Provide the [x, y] coordinate of the cell's center where the given text is located.  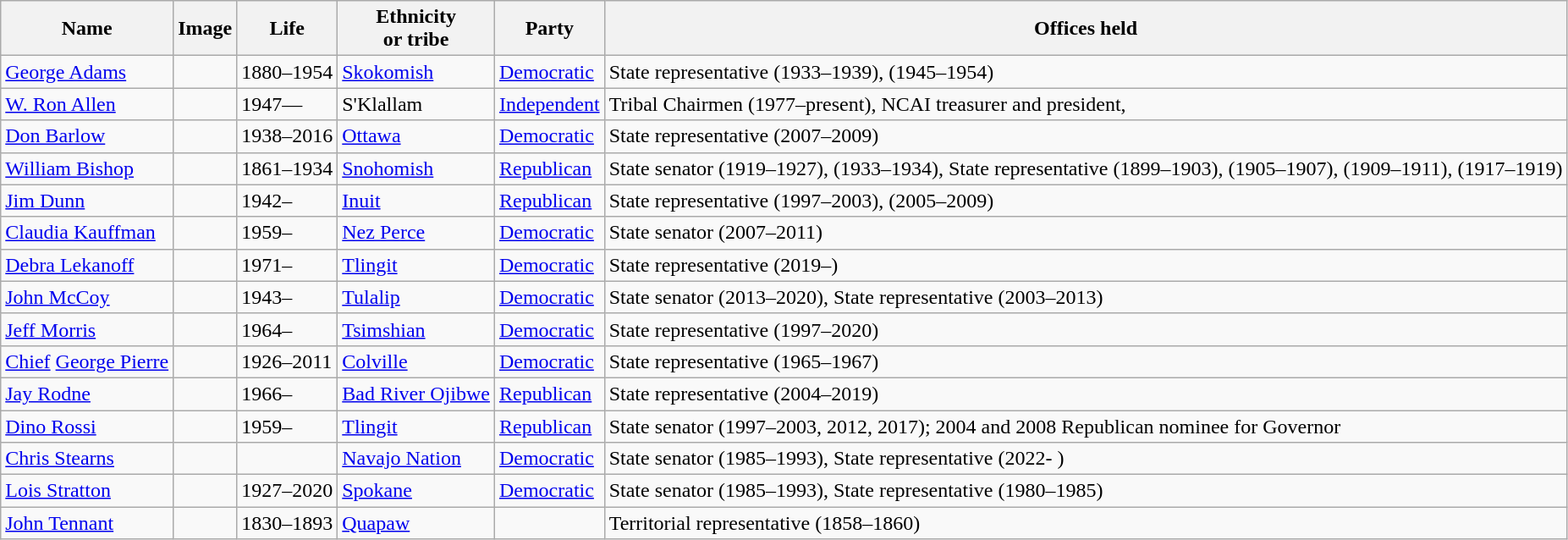
1966– [288, 394]
Offices held [1086, 29]
State representative (2019–) [1086, 265]
State senator (1985–1993), State representative (2022- ) [1086, 459]
Party [549, 29]
Dino Rossi [87, 426]
Name [87, 29]
Ottawa [416, 136]
Inuit [416, 201]
State senator (1997–2003, 2012, 2017); 2004 and 2008 Republican nominee for Governor [1086, 426]
1830–1893 [288, 523]
Jay Rodne [87, 394]
William Bishop [87, 168]
State senator (1919–1927), (1933–1934), State representative (1899–1903), (1905–1907), (1909–1911), (1917–1919) [1086, 168]
Tulalip [416, 297]
John McCoy [87, 297]
State senator (1985–1993), State representative (1980–1985) [1086, 491]
1880–1954 [288, 72]
1927–2020 [288, 491]
Skokomish [416, 72]
State representative (2007–2009) [1086, 136]
State representative (1933–1939), (1945–1954) [1086, 72]
George Adams [87, 72]
Life [288, 29]
Chris Stearns [87, 459]
State representative (1997–2003), (2005–2009) [1086, 201]
W. Ron Allen [87, 104]
Tribal Chairmen (1977–present), NCAI treasurer and president, [1086, 104]
Colville [416, 361]
1971– [288, 265]
Independent [549, 104]
S'Klallam [416, 104]
1938–2016 [288, 136]
Quapaw [416, 523]
1861–1934 [288, 168]
Ethnicityor tribe [416, 29]
Navajo Nation [416, 459]
Territorial representative (1858–1860) [1086, 523]
Spokane [416, 491]
Lois Stratton [87, 491]
Tsimshian [416, 329]
Debra Lekanoff [87, 265]
1942– [288, 201]
State representative (2004–2019) [1086, 394]
1947— [288, 104]
1926–2011 [288, 361]
1943– [288, 297]
Nez Perce [416, 233]
State senator (2013–2020), State representative (2003–2013) [1086, 297]
Bad River Ojibwe [416, 394]
State senator (2007–2011) [1086, 233]
State representative (1965–1967) [1086, 361]
State representative (1997–2020) [1086, 329]
Image [205, 29]
Claudia Kauffman [87, 233]
Jeff Morris [87, 329]
Chief George Pierre [87, 361]
1964– [288, 329]
John Tennant [87, 523]
Snohomish [416, 168]
Jim Dunn [87, 201]
Don Barlow [87, 136]
